Extract the [x, y] coordinate from the center of the cell holding the provided text.  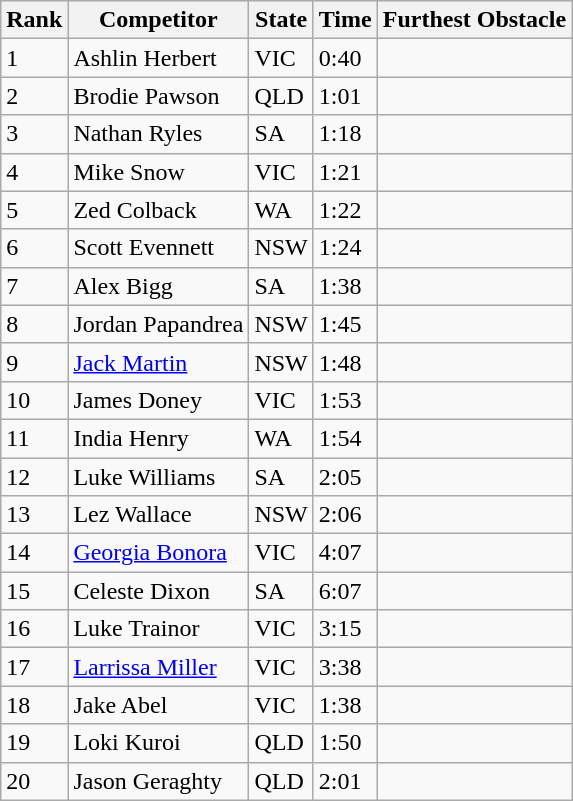
Loki Kuroi [158, 743]
1 [34, 58]
4:07 [345, 553]
Time [345, 20]
7 [34, 286]
4 [34, 172]
16 [34, 629]
Alex Bigg [158, 286]
Ashlin Herbert [158, 58]
Jake Abel [158, 705]
3:38 [345, 667]
State [281, 20]
Celeste Dixon [158, 591]
6 [34, 248]
Furthest Obstacle [474, 20]
Brodie Pawson [158, 96]
1:45 [345, 324]
James Doney [158, 400]
3:15 [345, 629]
0:40 [345, 58]
1:21 [345, 172]
1:53 [345, 400]
India Henry [158, 438]
1:18 [345, 134]
Rank [34, 20]
12 [34, 477]
Zed Colback [158, 210]
1:48 [345, 362]
15 [34, 591]
11 [34, 438]
3 [34, 134]
19 [34, 743]
Luke Trainor [158, 629]
2 [34, 96]
1:54 [345, 438]
Jack Martin [158, 362]
1:01 [345, 96]
Jason Geraghty [158, 781]
1:50 [345, 743]
18 [34, 705]
14 [34, 553]
Competitor [158, 20]
Larrissa Miller [158, 667]
20 [34, 781]
6:07 [345, 591]
17 [34, 667]
5 [34, 210]
13 [34, 515]
Lez Wallace [158, 515]
Nathan Ryles [158, 134]
2:06 [345, 515]
1:22 [345, 210]
1:24 [345, 248]
Georgia Bonora [158, 553]
2:01 [345, 781]
Jordan Papandrea [158, 324]
2:05 [345, 477]
10 [34, 400]
8 [34, 324]
Scott Evennett [158, 248]
Luke Williams [158, 477]
9 [34, 362]
Mike Snow [158, 172]
